Detect which cell encompasses the target text, then output its [x, y] center coordinate. 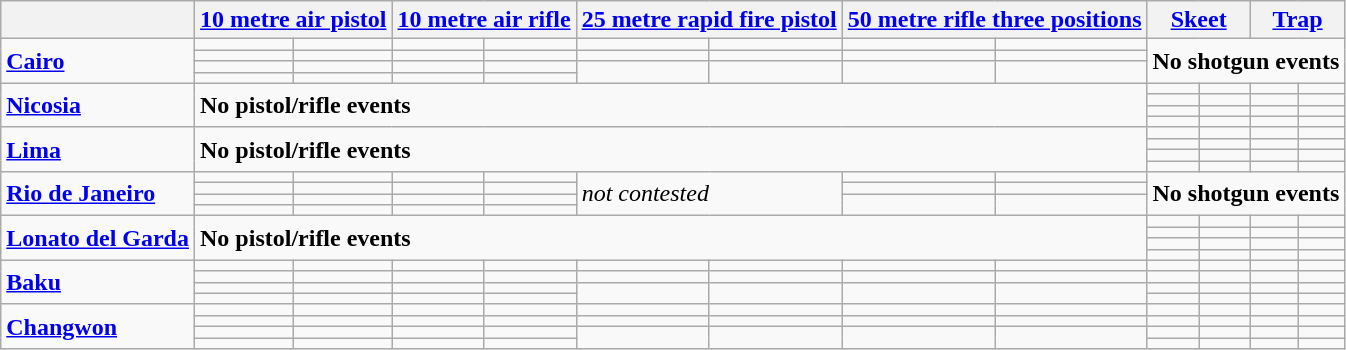
Nicosia [98, 105]
10 metre air rifle [484, 20]
Lonato del Garda [98, 238]
25 metre rapid fire pistol [709, 20]
not contested [709, 194]
Trap [1297, 20]
Changwon [98, 326]
50 metre rifle three positions [994, 20]
Lima [98, 149]
10 metre air pistol [294, 20]
Rio de Janeiro [98, 194]
Cairo [98, 61]
Skeet [1198, 20]
Baku [98, 282]
